Find where the given text appears and provide that cell's center as (X, Y) coordinate. 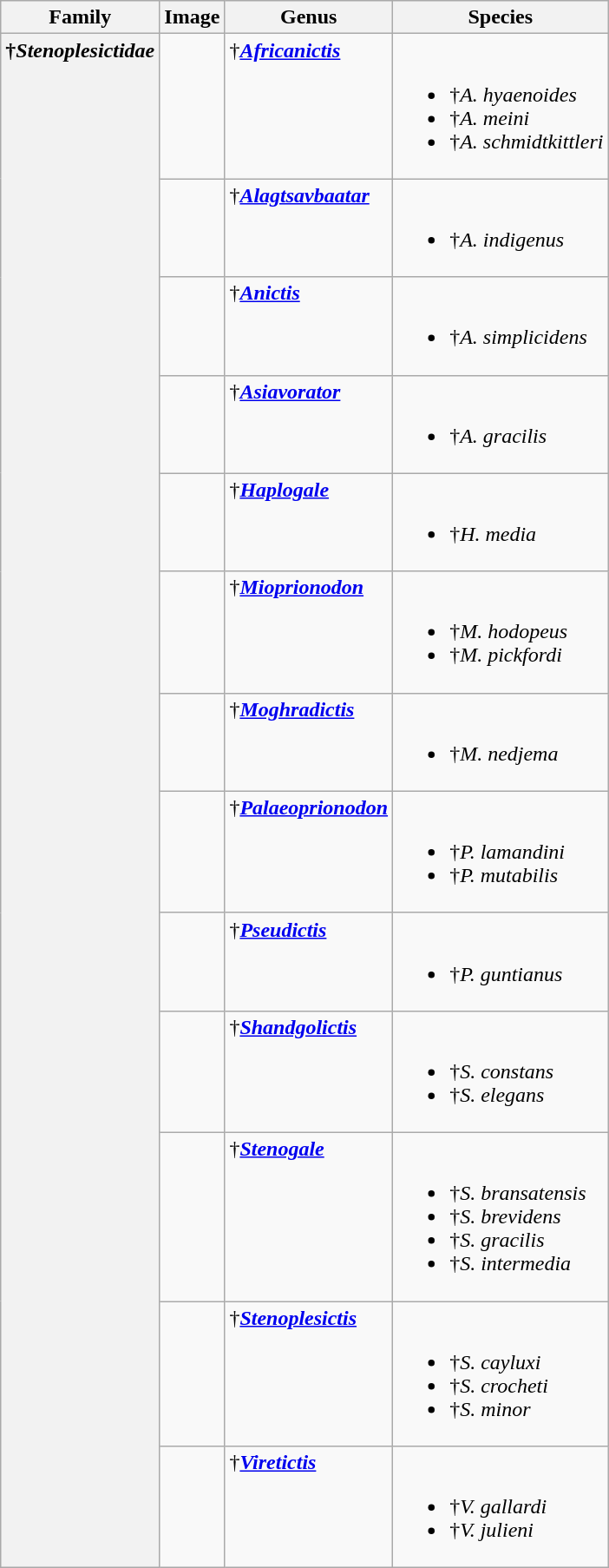
†S. bransatensis†S. brevidens†S. gracilis†S. intermedia (501, 1216)
†Viretictis (309, 1507)
†Shandgolictis (309, 1071)
Family (80, 17)
†Mioprionodon (309, 632)
†M. nedjema (501, 741)
†S. constans†S. elegans (501, 1071)
†Stenoplesictidae (80, 800)
†M. hodopeus†M. pickfordi (501, 632)
†Moghradictis (309, 741)
†V. gallardi†V. julieni (501, 1507)
Species (501, 17)
†Stenoplesictis (309, 1374)
†Pseudictis (309, 962)
†Stenogale (309, 1216)
†A. hyaenoides†A. meini†A. schmidtkittleri (501, 106)
†Anictis (309, 326)
†Haplogale (309, 523)
†A. indigenus (501, 227)
†Alagtsavbaatar (309, 227)
†Africanictis (309, 106)
†Asiavorator (309, 424)
†P. lamandini†P. mutabilis (501, 852)
†A. simplicidens (501, 326)
†H. media (501, 523)
Genus (309, 17)
Image (193, 17)
†S. cayluxi†S. crocheti†S. minor (501, 1374)
†A. gracilis (501, 424)
†P. guntianus (501, 962)
†Palaeoprionodon (309, 852)
